Provide the [X, Y] coordinate of the cell's center where the given text is located.  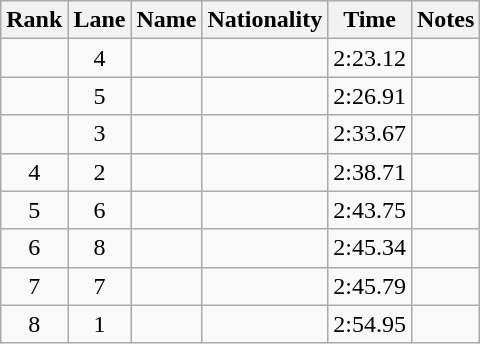
2:26.91 [370, 96]
Name [166, 20]
Rank [34, 20]
2:23.12 [370, 58]
Nationality [265, 20]
2:43.75 [370, 210]
Notes [445, 20]
2 [100, 172]
2:38.71 [370, 172]
2:33.67 [370, 134]
Lane [100, 20]
2:45.79 [370, 286]
2:45.34 [370, 248]
3 [100, 134]
1 [100, 324]
2:54.95 [370, 324]
Time [370, 20]
